Determine the (x, y) coordinate at the center of the cell enclosing the given text.  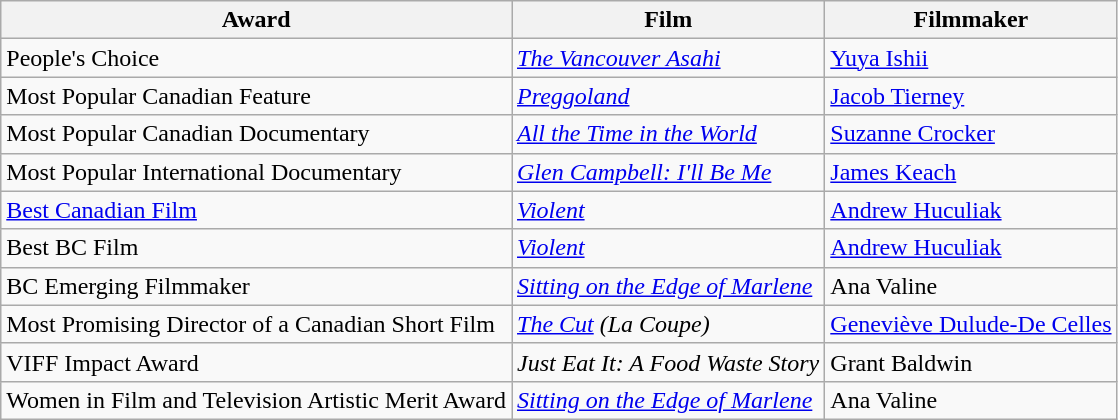
Glen Campbell: I'll Be Me (668, 172)
Film (668, 20)
BC Emerging Filmmaker (256, 286)
Most Promising Director of a Canadian Short Film (256, 324)
Women in Film and Television Artistic Merit Award (256, 400)
Most Popular Canadian Feature (256, 96)
Most Popular International Documentary (256, 172)
Suzanne Crocker (971, 134)
VIFF Impact Award (256, 362)
People's Choice (256, 58)
Most Popular Canadian Documentary (256, 134)
Preggoland (668, 96)
Best BC Film (256, 248)
All the Time in the World (668, 134)
Filmmaker (971, 20)
The Cut (La Coupe) (668, 324)
Award (256, 20)
Yuya Ishii (971, 58)
Best Canadian Film (256, 210)
Geneviève Dulude-De Celles (971, 324)
Grant Baldwin (971, 362)
The Vancouver Asahi (668, 58)
Just Eat It: A Food Waste Story (668, 362)
James Keach (971, 172)
Jacob Tierney (971, 96)
